Return (X, Y) of the center of cell containing provided text 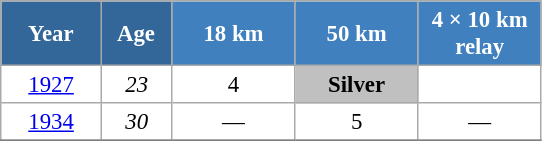
18 km (234, 34)
23 (136, 85)
1927 (52, 85)
4 × 10 km relay (480, 34)
5 (356, 122)
Age (136, 34)
30 (136, 122)
50 km (356, 34)
4 (234, 85)
Year (52, 34)
1934 (52, 122)
Silver (356, 85)
